For the text-containing cell, return its midpoint in [x, y] coordinate format. 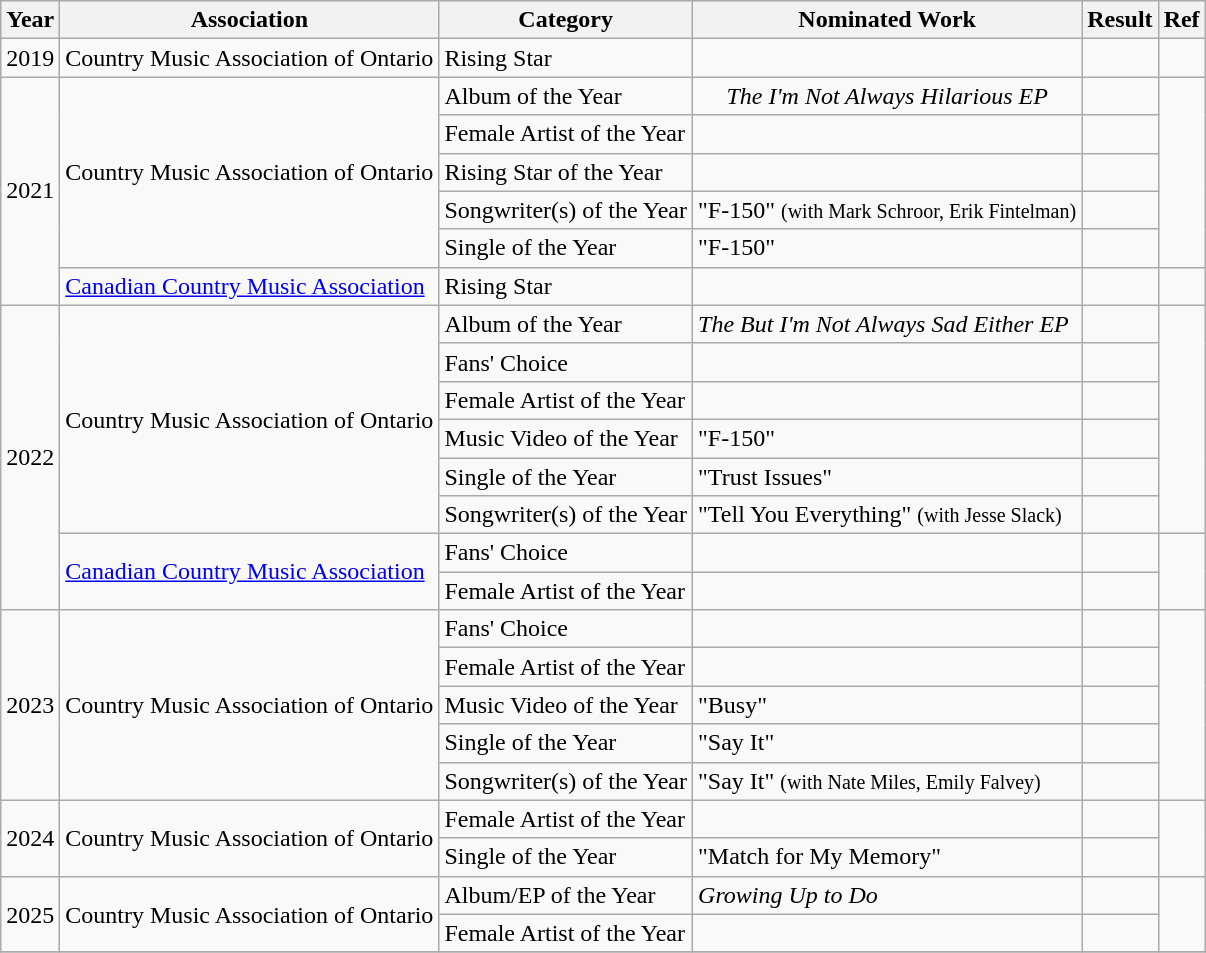
2022 [30, 457]
The But I'm Not Always Sad Either EP [888, 324]
Growing Up to Do [888, 895]
"Tell You Everything" (with Jesse Slack) [888, 515]
"Trust Issues" [888, 477]
"F-150" (with Mark Schroor, Erik Fintelman) [888, 210]
2021 [30, 191]
Ref [1182, 20]
Year [30, 20]
2024 [30, 838]
Result [1120, 20]
"Match for My Memory" [888, 857]
2023 [30, 705]
"Say It" (with Nate Miles, Emily Falvey) [888, 781]
Association [250, 20]
Category [566, 20]
Rising Star of the Year [566, 172]
"Say It" [888, 743]
2019 [30, 58]
Album/EP of the Year [566, 895]
The I'm Not Always Hilarious EP [888, 96]
Nominated Work [888, 20]
"Busy" [888, 705]
2025 [30, 914]
